Scan for the cell matching the given text and deliver its [X, Y] coordinate at center. 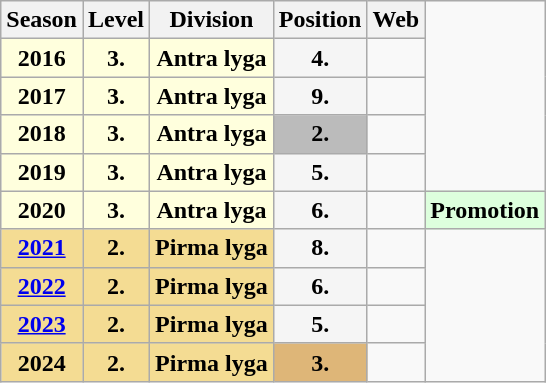
Level [116, 20]
2024 [42, 362]
2016 [42, 58]
Division [212, 20]
2023 [42, 324]
Promotion [485, 210]
2020 [42, 210]
2021 [42, 248]
2018 [42, 134]
2022 [42, 286]
8. [320, 248]
Season [42, 20]
2019 [42, 172]
Web [396, 20]
4. [320, 58]
9. [320, 96]
Position [320, 20]
2017 [42, 96]
